Return the [X, Y] coordinate for the center point of the cell that contains the specified text.  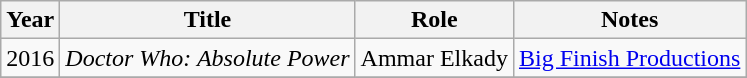
Year [30, 20]
Title [208, 20]
Role [434, 20]
Notes [629, 20]
Big Finish Productions [629, 58]
2016 [30, 58]
Doctor Who: Absolute Power [208, 58]
Ammar Elkady [434, 58]
